Search for the cell housing the specified text and yield its (X, Y) center coordinate. 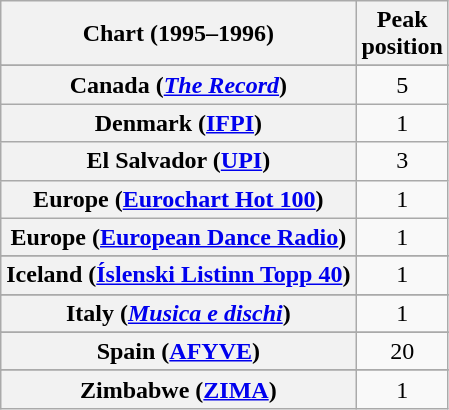
Spain (AFYVE) (178, 351)
Italy (Musica e dischi) (178, 313)
Zimbabwe (ZIMA) (178, 389)
3 (402, 161)
Iceland (Íslenski Listinn Topp 40) (178, 275)
Denmark (IFPI) (178, 123)
Europe (Eurochart Hot 100) (178, 199)
20 (402, 351)
El Salvador (UPI) (178, 161)
Chart (1995–1996) (178, 34)
Canada (The Record) (178, 85)
5 (402, 85)
Peakposition (402, 34)
Europe (European Dance Radio) (178, 237)
